From the cell containing the given text, extract its center point as [X, Y] coordinate. 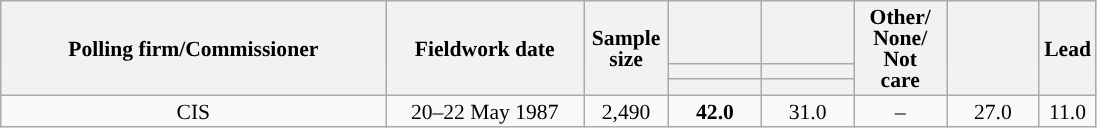
11.0 [1068, 110]
42.0 [716, 110]
CIS [194, 110]
– [900, 110]
Sample size [626, 48]
27.0 [992, 110]
31.0 [808, 110]
Polling firm/Commissioner [194, 48]
20–22 May 1987 [485, 110]
Lead [1068, 48]
Other/None/Notcare [900, 48]
2,490 [626, 110]
Fieldwork date [485, 48]
